Identify which cell holds the provided text, then report its (X, Y) central coordinate. 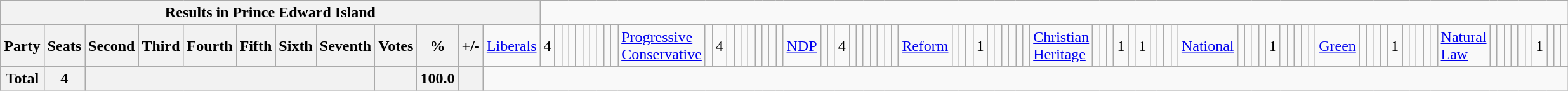
100.0 (438, 78)
Total (22, 78)
Results in Prince Edward Island (270, 13)
Third (161, 46)
Progressive Conservative (662, 46)
Seventh (345, 46)
Green (1338, 46)
Fourth (209, 46)
% (438, 46)
Seats (64, 46)
Natural Law (1463, 46)
Votes (396, 46)
Second (112, 46)
Sixth (296, 46)
NDP (802, 46)
Reform (925, 46)
Party (22, 46)
Liberals (511, 46)
+/- (471, 46)
Christian Heritage (1061, 46)
Fifth (256, 46)
National (1208, 46)
